Capture the cell that displays the provided text and extract its [x, y] central coordinate. 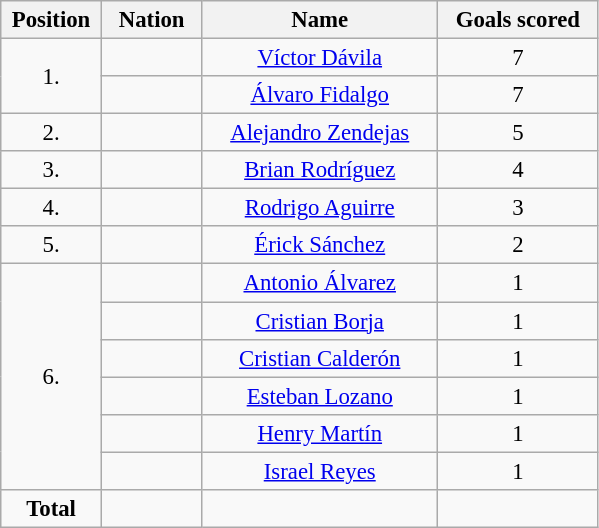
Érick Sánchez [320, 245]
Position [52, 20]
Víctor Dávila [320, 58]
Goals scored [518, 20]
6. [52, 377]
4. [52, 208]
2 [518, 245]
Rodrigo Aguirre [320, 208]
Cristian Calderón [320, 358]
3 [518, 208]
5 [518, 133]
3. [52, 170]
Cristian Borja [320, 321]
5. [52, 245]
Álvaro Fidalgo [320, 95]
2. [52, 133]
Alejandro Zendejas [320, 133]
Nation [152, 20]
Name [320, 20]
Total [52, 509]
Brian Rodríguez [320, 170]
Antonio Álvarez [320, 283]
1. [52, 76]
4 [518, 170]
Israel Reyes [320, 471]
Esteban Lozano [320, 396]
Henry Martín [320, 433]
